Capture the cell that displays the provided text and extract its [x, y] central coordinate. 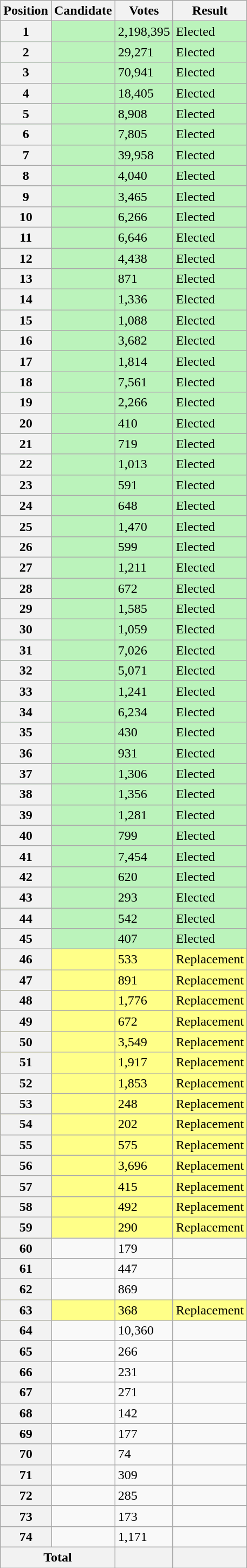
1,776 [144, 1001]
2,198,395 [144, 31]
648 [144, 506]
1,853 [144, 1083]
42 [26, 877]
6,234 [144, 712]
407 [144, 939]
71 [26, 1475]
719 [144, 444]
179 [144, 1248]
14 [26, 300]
44 [26, 918]
8,908 [144, 114]
60 [26, 1248]
1,306 [144, 774]
52 [26, 1083]
290 [144, 1227]
177 [144, 1434]
931 [144, 753]
59 [26, 1227]
63 [26, 1310]
20 [26, 423]
16 [26, 341]
9 [26, 196]
799 [144, 835]
1,814 [144, 361]
7,026 [144, 650]
5,071 [144, 671]
48 [26, 1001]
41 [26, 856]
27 [26, 567]
271 [144, 1392]
6,646 [144, 237]
51 [26, 1062]
35 [26, 733]
266 [144, 1351]
22 [26, 464]
3,682 [144, 341]
1,917 [144, 1062]
68 [26, 1413]
32 [26, 671]
1,013 [144, 464]
26 [26, 547]
533 [144, 960]
53 [26, 1104]
4,040 [144, 176]
248 [144, 1104]
447 [144, 1269]
173 [144, 1516]
18,405 [144, 93]
66 [26, 1372]
6,266 [144, 217]
5 [26, 114]
17 [26, 361]
36 [26, 753]
1 [26, 31]
1,059 [144, 630]
64 [26, 1331]
3 [26, 73]
1,171 [144, 1537]
24 [26, 506]
58 [26, 1207]
293 [144, 897]
34 [26, 712]
43 [26, 897]
869 [144, 1290]
45 [26, 939]
Votes [144, 11]
70,941 [144, 73]
8 [26, 176]
29 [26, 609]
599 [144, 547]
1,356 [144, 794]
231 [144, 1372]
65 [26, 1351]
62 [26, 1290]
23 [26, 485]
54 [26, 1124]
33 [26, 691]
72 [26, 1495]
202 [144, 1124]
285 [144, 1495]
891 [144, 980]
10,360 [144, 1331]
415 [144, 1186]
7 [26, 155]
67 [26, 1392]
3,549 [144, 1042]
55 [26, 1145]
410 [144, 423]
7,454 [144, 856]
542 [144, 918]
7,805 [144, 134]
142 [144, 1413]
29,271 [144, 52]
25 [26, 526]
Total [58, 1557]
871 [144, 279]
18 [26, 382]
1,281 [144, 815]
47 [26, 980]
492 [144, 1207]
69 [26, 1434]
37 [26, 774]
31 [26, 650]
575 [144, 1145]
Result [210, 11]
4,438 [144, 258]
46 [26, 960]
6 [26, 134]
70 [26, 1454]
10 [26, 217]
57 [26, 1186]
28 [26, 588]
3,465 [144, 196]
30 [26, 630]
49 [26, 1021]
40 [26, 835]
73 [26, 1516]
4 [26, 93]
1,470 [144, 526]
21 [26, 444]
368 [144, 1310]
2,266 [144, 403]
11 [26, 237]
12 [26, 258]
430 [144, 733]
19 [26, 403]
7,561 [144, 382]
15 [26, 320]
Position [26, 11]
13 [26, 279]
Candidate [83, 11]
50 [26, 1042]
38 [26, 794]
39,958 [144, 155]
1,211 [144, 567]
309 [144, 1475]
591 [144, 485]
61 [26, 1269]
39 [26, 815]
56 [26, 1165]
1,336 [144, 300]
3,696 [144, 1165]
2 [26, 52]
620 [144, 877]
1,088 [144, 320]
1,241 [144, 691]
1,585 [144, 609]
